Determine the (x, y) coordinate at the center of the cell enclosing the given text.  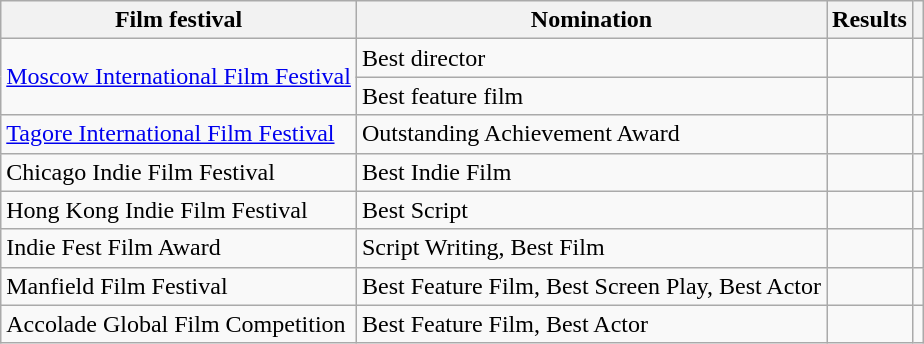
Chicago Indie Film Festival (179, 172)
Script Writing, Best Film (591, 248)
Indie Fest Film Award (179, 248)
Best Feature Film, Best Screen Play, Best Actor (591, 286)
Accolade Global Film Competition (179, 324)
Best Script (591, 210)
Film festival (179, 20)
Hong Kong Indie Film Festival (179, 210)
Tagore International Film Festival (179, 134)
Best feature film (591, 96)
Outstanding Achievement Award (591, 134)
Manfield Film Festival (179, 286)
Moscow International Film Festival (179, 77)
Nomination (591, 20)
Best director (591, 58)
Results (870, 20)
Best Indie Film (591, 172)
Best Feature Film, Best Actor (591, 324)
